Detect which cell encompasses the target text, then output its (X, Y) center coordinate. 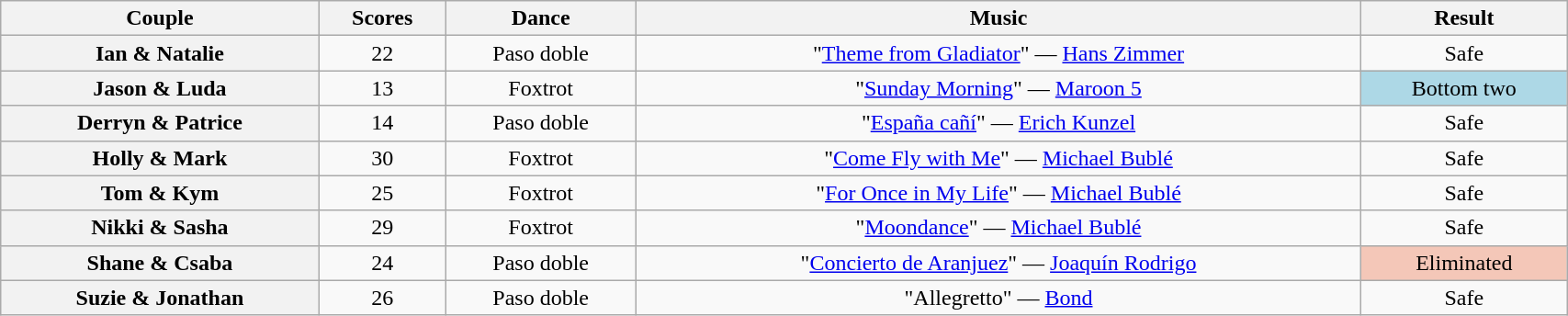
30 (382, 158)
Couple (160, 18)
Eliminated (1464, 263)
14 (382, 123)
"España cañí" — Erich Kunzel (998, 123)
Derryn & Patrice (160, 123)
"Allegretto" — Bond (998, 298)
Ian & Natalie (160, 53)
24 (382, 263)
Result (1464, 18)
Shane & Csaba (160, 263)
"For Once in My Life" — Michael Bublé (998, 193)
"Sunday Morning" — Maroon 5 (998, 88)
"Moondance" — Michael Bublé (998, 228)
22 (382, 53)
Bottom two (1464, 88)
Music (998, 18)
Dance (540, 18)
13 (382, 88)
Scores (382, 18)
"Concierto de Aranjuez" — Joaquín Rodrigo (998, 263)
26 (382, 298)
Tom & Kym (160, 193)
"Theme from Gladiator" — Hans Zimmer (998, 53)
Jason & Luda (160, 88)
25 (382, 193)
29 (382, 228)
Holly & Mark (160, 158)
Suzie & Jonathan (160, 298)
"Come Fly with Me" — Michael Bublé (998, 158)
Nikki & Sasha (160, 228)
